Identify which cell holds the provided text, then report its [X, Y] central coordinate. 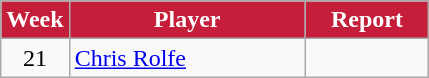
Week [35, 20]
21 [35, 58]
Report [367, 20]
Player [187, 20]
Chris Rolfe [187, 58]
